Extract the [X, Y] coordinate from the center of the cell holding the provided text.  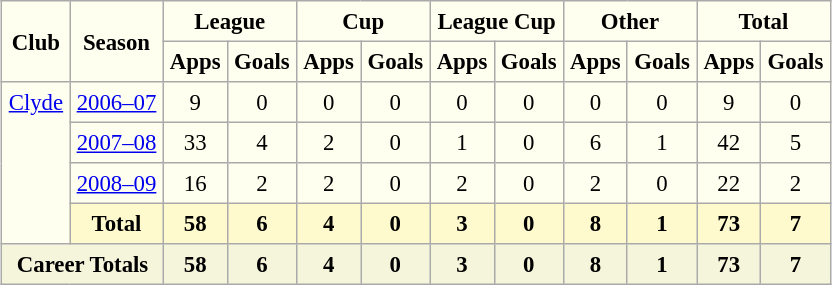
Club [36, 42]
33 [195, 142]
16 [195, 183]
Career Totals [82, 264]
League Cup [496, 21]
2007–08 [116, 142]
Other [630, 21]
2008–09 [116, 183]
League [230, 21]
Cup [362, 21]
Season [116, 42]
2006–07 [116, 102]
22 [729, 183]
42 [729, 142]
Clyde [36, 163]
5 [796, 142]
